Pinpoint the cell where the given text exists, returning its [x, y] midpoint coordinate. 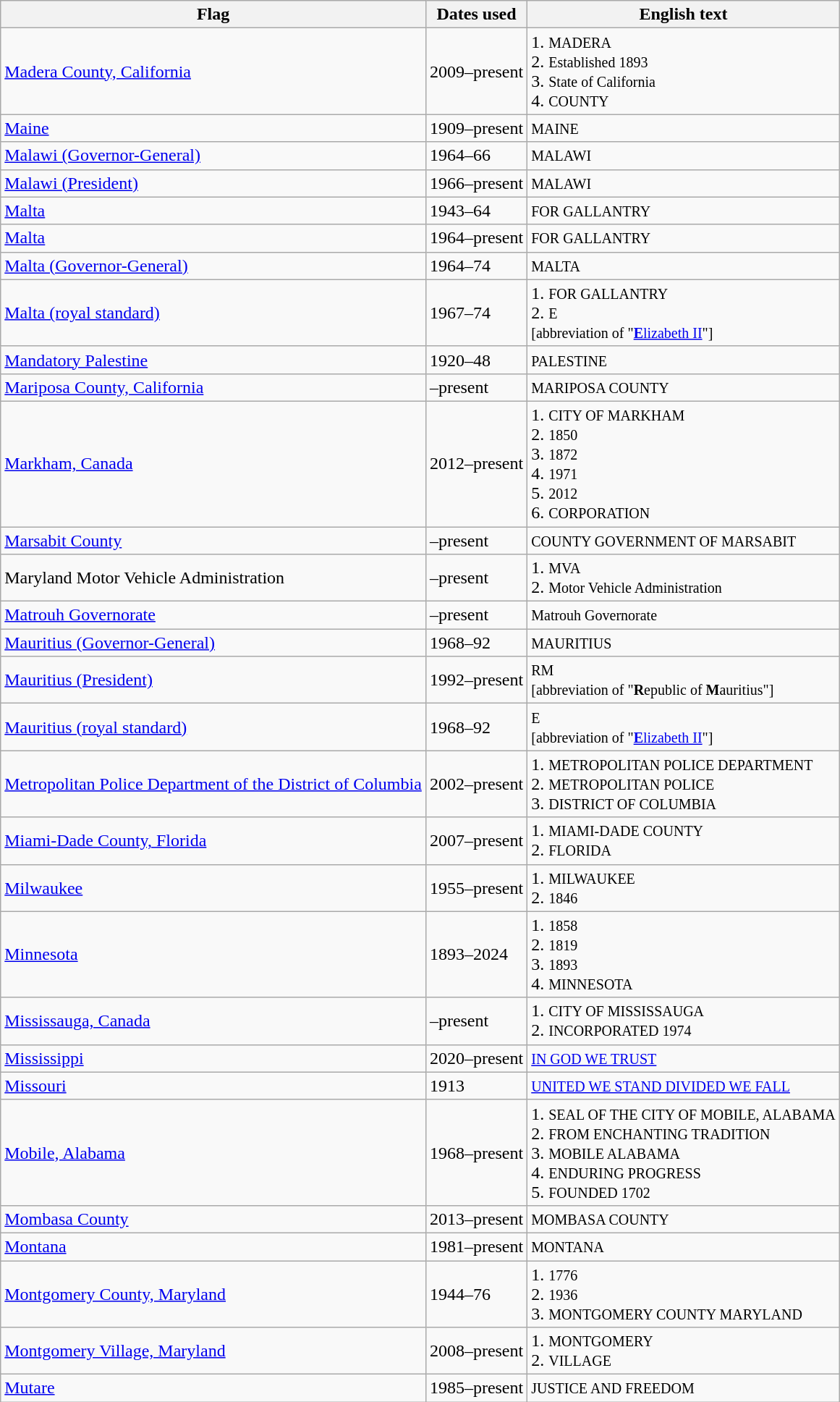
Montgomery Village, Maryland [213, 1351]
1981–present [476, 1246]
Malta (royal standard) [213, 313]
Maryland Motor Vehicle Administration [213, 578]
2009–present [476, 71]
MALTA [683, 266]
2012–present [476, 463]
2002–present [476, 784]
Minnesota [213, 954]
1. MADERA2. Established 18933. State of California4. COUNTY [683, 71]
MARIPOSA COUNTY [683, 387]
2013–present [476, 1219]
1920–48 [476, 360]
1944–76 [476, 1294]
1. 17762. 19363. MONTGOMERY COUNTY MARYLAND [683, 1294]
1. MILWAUKEE2. 1846 [683, 887]
2007–present [476, 841]
1. SEAL OF THE CITY OF MOBILE, ALABAMA2. FROM ENCHANTING TRADITION3. MOBILE ALABAMA4. ENDURING PROGRESS5. FOUNDED 1702 [683, 1152]
MAURITIUS [683, 643]
Metropolitan Police Department of the District of Columbia [213, 784]
English text [683, 14]
MAINE [683, 128]
1964–present [476, 238]
1955–present [476, 887]
Mauritius (President) [213, 680]
1964–66 [476, 156]
Milwaukee [213, 887]
COUNTY GOVERNMENT OF MARSABIT [683, 541]
1. CITY OF MISSISSAUGA2. INCORPORATED 1974 [683, 1021]
Miami-Dade County, Florida [213, 841]
1913 [476, 1086]
Flag [213, 14]
MOMBASA COUNTY [683, 1219]
1909–present [476, 128]
1. METROPOLITAN POLICE DEPARTMENT2. METROPOLITAN POLICE3. DISTRICT OF COLUMBIA [683, 784]
1. MONTGOMERY2. VILLAGE [683, 1351]
2020–present [476, 1058]
Markham, Canada [213, 463]
Malawi (Governor-General) [213, 156]
1893–2024 [476, 954]
Missouri [213, 1086]
1. 18582. 18193. 18934. MINNESOTA [683, 954]
Mauritius (royal standard) [213, 727]
Malawi (President) [213, 183]
Madera County, California [213, 71]
RM[abbreviation of "Republic of Mauritius"] [683, 680]
Marsabit County [213, 541]
1943–64 [476, 211]
Mombasa County [213, 1219]
UNITED WE STAND DIVIDED WE FALL [683, 1086]
Mariposa County, California [213, 387]
1968–present [476, 1152]
1985–present [476, 1388]
Mobile, Alabama [213, 1152]
1966–present [476, 183]
E[abbreviation of "Elizabeth II"] [683, 727]
1. MIAMI-DADE COUNTY2. FLORIDA [683, 841]
Mississippi [213, 1058]
Malta (Governor-General) [213, 266]
MONTANA [683, 1246]
1964–74 [476, 266]
1967–74 [476, 313]
JUSTICE AND FREEDOM [683, 1388]
Mississauga, Canada [213, 1021]
1. CITY OF MARKHAM2. 18503. 18724. 19715. 20126. CORPORATION [683, 463]
1. MVA2. Motor Vehicle Administration [683, 578]
Montgomery County, Maryland [213, 1294]
Mandatory Palestine [213, 360]
1. FOR GALLANTRY2. E[abbreviation of "Elizabeth II"] [683, 313]
Maine [213, 128]
IN GOD WE TRUST [683, 1058]
Mauritius (Governor-General) [213, 643]
PALESTINE [683, 360]
1992–present [476, 680]
Dates used [476, 14]
2008–present [476, 1351]
Mutare [213, 1388]
Montana [213, 1246]
